Provide the (x, y) coordinate of the cell's center where the given text is located.  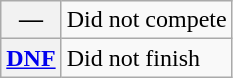
DNF (31, 58)
Did not finish (146, 58)
Did not compete (146, 20)
— (31, 20)
